For the text-containing cell, return its midpoint in [x, y] coordinate format. 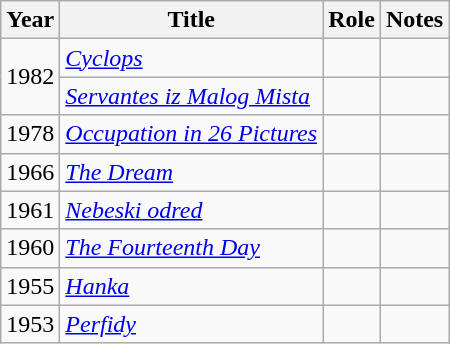
1982 [30, 77]
Perfidy [192, 324]
Role [352, 20]
1978 [30, 134]
Year [30, 20]
Cyclops [192, 58]
1961 [30, 210]
Servantes iz Malog Mista [192, 96]
1960 [30, 248]
Occupation in 26 Pictures [192, 134]
1953 [30, 324]
Hanka [192, 286]
1966 [30, 172]
Nebeski odred [192, 210]
Title [192, 20]
Notes [414, 20]
The Fourteenth Day [192, 248]
1955 [30, 286]
The Dream [192, 172]
